For the text-containing cell, return its midpoint in (X, Y) coordinate format. 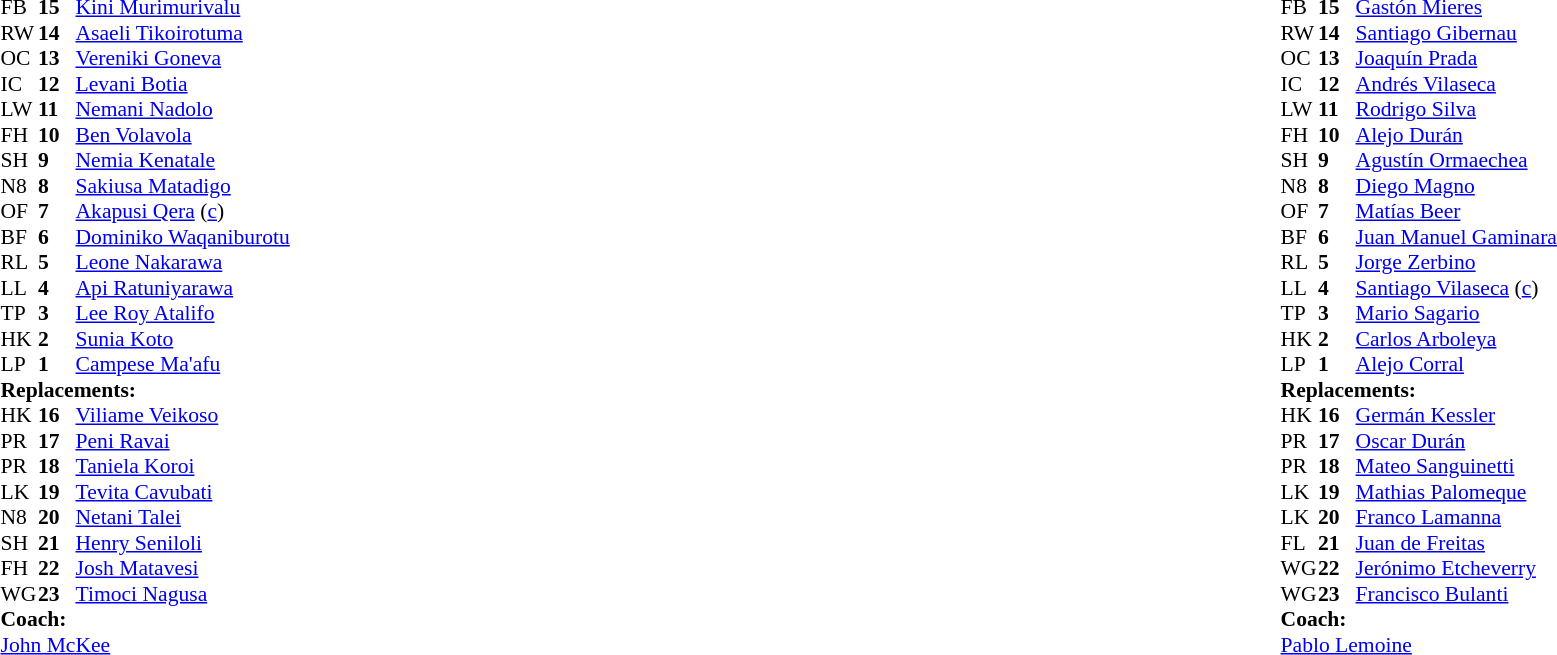
Netani Talei (183, 517)
FL (1300, 543)
Nemani Nadolo (183, 109)
Juan de Freitas (1456, 543)
Alejo Durán (1456, 135)
Levani Botia (183, 84)
Lee Roy Atalifo (183, 313)
Carlos Arboleya (1456, 339)
Taniela Koroi (183, 467)
Andrés Vilaseca (1456, 84)
Vereniki Goneva (183, 59)
Mateo Sanguinetti (1456, 467)
Leone Nakarawa (183, 263)
Franco Lamanna (1456, 517)
Jerónimo Etcheverry (1456, 569)
Joaquín Prada (1456, 59)
Campese Ma'afu (183, 365)
Mathias Palomeque (1456, 492)
Nemia Kenatale (183, 161)
Henry Seniloli (183, 543)
Alejo Corral (1456, 365)
Sunia Koto (183, 339)
Santiago Vilaseca (c) (1456, 288)
Ben Volavola (183, 135)
Oscar Durán (1456, 441)
Diego Magno (1456, 186)
Rodrigo Silva (1456, 109)
Matías Beer (1456, 211)
Dominiko Waqaniburotu (183, 237)
Santiago Gibernau (1456, 33)
Peni Ravai (183, 441)
Francisco Bulanti (1456, 594)
Akapusi Qera (c) (183, 211)
Mario Sagario (1456, 313)
Agustín Ormaechea (1456, 161)
Api Ratuniyarawa (183, 288)
Tevita Cavubati (183, 492)
Josh Matavesi (183, 569)
Sakiusa Matadigo (183, 186)
Viliame Veikoso (183, 415)
Jorge Zerbino (1456, 263)
Timoci Nagusa (183, 594)
Asaeli Tikoirotuma (183, 33)
Germán Kessler (1456, 415)
Juan Manuel Gaminara (1456, 237)
